Return the [X, Y] coordinate for the center point of the cell that contains the specified text.  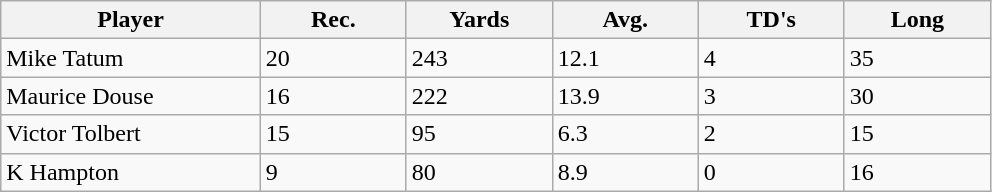
6.3 [625, 134]
Victor Tolbert [131, 134]
35 [917, 58]
4 [771, 58]
3 [771, 96]
Mike Tatum [131, 58]
Long [917, 20]
Player [131, 20]
12.1 [625, 58]
0 [771, 172]
TD's [771, 20]
9 [333, 172]
K Hampton [131, 172]
80 [479, 172]
8.9 [625, 172]
30 [917, 96]
20 [333, 58]
243 [479, 58]
2 [771, 134]
Yards [479, 20]
222 [479, 96]
Maurice Douse [131, 96]
95 [479, 134]
Avg. [625, 20]
Rec. [333, 20]
13.9 [625, 96]
